For the text-containing cell, return its midpoint in (x, y) coordinate format. 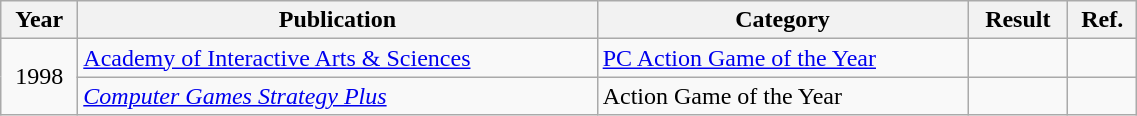
PC Action Game of the Year (782, 58)
Category (782, 20)
Result (1018, 20)
Ref. (1102, 20)
Academy of Interactive Arts & Sciences (338, 58)
1998 (40, 77)
Publication (338, 20)
Computer Games Strategy Plus (338, 96)
Year (40, 20)
Action Game of the Year (782, 96)
